Find where the given text appears and provide that cell's center as [X, Y] coordinate. 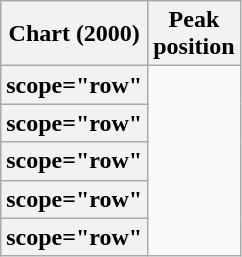
Peakposition [194, 34]
Chart (2000) [74, 34]
